Locate the cell with the specified text and output its (X, Y) center coordinate. 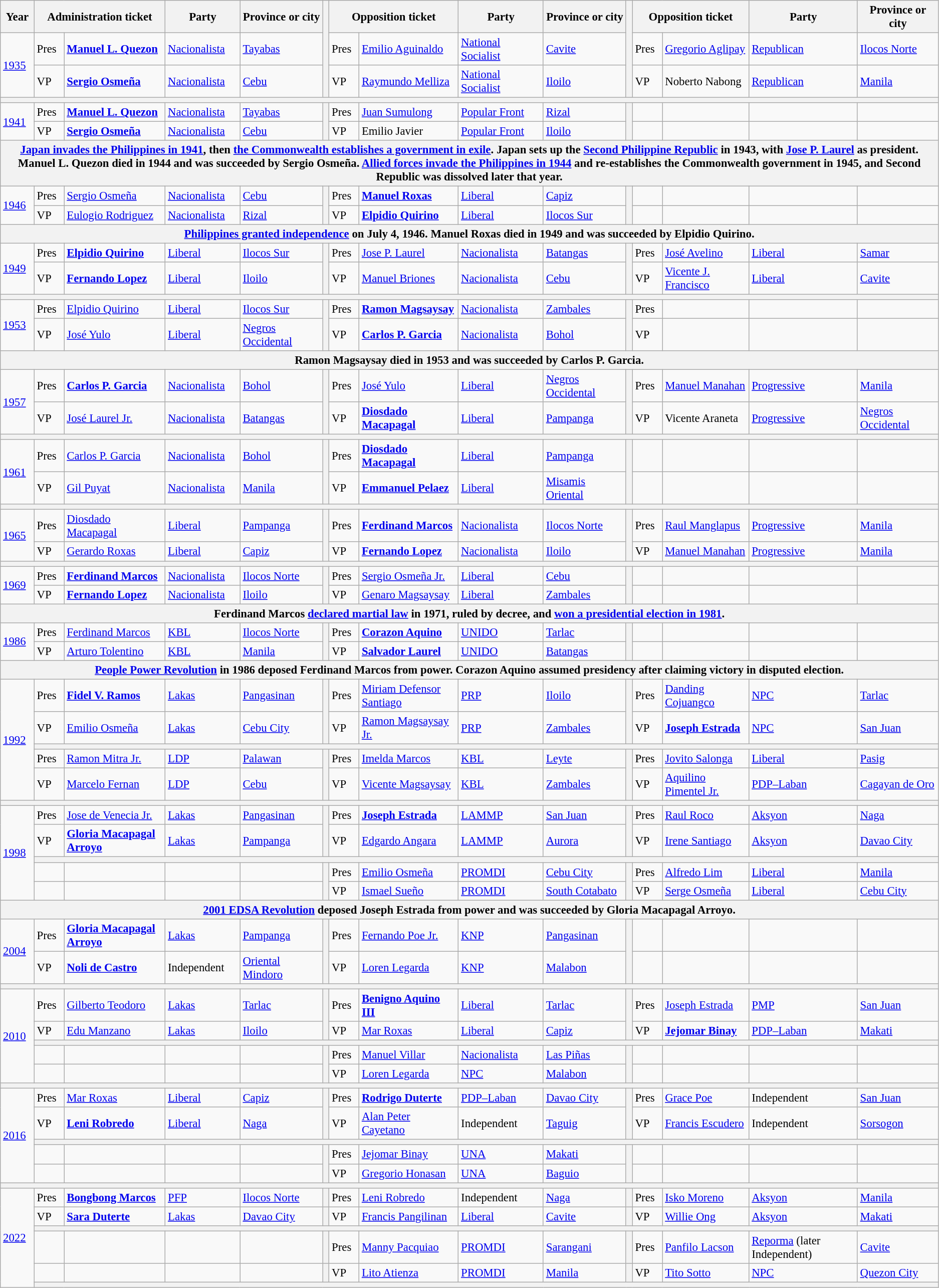
Edu Manzano (115, 1031)
1949 (17, 269)
Genaro Magsaysay (409, 594)
Grace Poe (706, 1098)
1998 (17, 853)
Raul Roco (706, 815)
Reporma (later Independent) (803, 1247)
Tito Sotto (706, 1273)
Rodrigo Duterte (409, 1098)
People Power Revolution in 1986 deposed Ferdinand Marcos from power. Corazon Aquino assumed presidency after claiming victory in disputed election. (469, 670)
Salvador Laurel (409, 651)
Serge Osmeña (706, 891)
Gilberto Teodoro (115, 1005)
Manuel Roxas (409, 196)
Noberto Nabong (706, 81)
Ramon Magsaysay (409, 309)
Baguio (584, 1173)
Raymundo Melliza (409, 81)
1946 (17, 205)
Cagayan de Oro (898, 785)
Taguig (584, 1124)
1957 (17, 402)
Aurora (584, 841)
2022 (17, 1238)
Marcelo Fernan (115, 785)
Gerardo Roxas (115, 552)
Manny Pacquiao (409, 1247)
Juan Sumulong (409, 112)
Vicente Magsaysay (409, 785)
Gil Puyat (115, 488)
Benigno Aquino III (409, 1005)
Willie Ong (706, 1216)
Emmanuel Pelaez (409, 488)
Sergio Osmeña Jr. (409, 576)
Eulogio Rodriguez (115, 215)
Danding Cojuangco (706, 696)
Vicente Araneta (706, 418)
Alfredo Lim (706, 872)
Las Piñas (584, 1055)
1965 (17, 535)
Gregorio Honasan (409, 1173)
1992 (17, 740)
1953 (17, 325)
Corazon Aquino (409, 632)
Leyte (584, 759)
2001 EDSA Revolution deposed Joseph Estrada from power and was succeeded by Gloria Macapagal Arroyo. (469, 910)
José Avelino (706, 253)
1935 (17, 65)
Arturo Tolentino (115, 651)
Miriam Defensor Santiago (409, 696)
Jovito Salonga (706, 759)
Aquilino Pimentel Jr. (706, 785)
Emilio Aguinaldo (409, 49)
Jose P. Laurel (409, 253)
Ferdinand Marcos declared martial law in 1971, ruled by decree, and won a presidential election in 1981. (469, 613)
Vicente J. Francisco (706, 278)
Francis Escudero (706, 1124)
2010 (17, 1036)
Misamis Oriental (584, 488)
Administration ticket (99, 17)
Sorsogon (898, 1124)
2016 (17, 1136)
Quezon City (898, 1273)
Fernando Poe Jr. (409, 935)
Imelda Marcos (409, 759)
2004 (17, 951)
Samar (898, 253)
Bongbong Marcos (115, 1197)
1969 (17, 585)
South Cotabato (584, 891)
Noli de Castro (115, 967)
Ramon Magsaysay Jr. (409, 728)
Manuel Briones (409, 278)
Sara Duterte (115, 1216)
Isko Moreno (706, 1197)
Ramon Mitra Jr. (115, 759)
José Laurel Jr. (115, 418)
1941 (17, 121)
Gregorio Aglipay (706, 49)
Emilio Javier (409, 131)
Year (17, 17)
Oriental Mindoro (282, 967)
Jose de Venecia Jr. (115, 815)
Raul Manglapus (706, 526)
Alan Peter Cayetano (409, 1124)
Pasig (898, 759)
Francis Pangilinan (409, 1216)
Palawan (282, 759)
Fidel V. Ramos (115, 696)
Manuel Villar (409, 1055)
Panfilo Lacson (706, 1247)
1986 (17, 641)
Ismael Sueño (409, 891)
Irene Santiago (706, 841)
Lito Atienza (409, 1273)
Sarangani (584, 1247)
PFP (202, 1197)
Ramon Magsaysay died in 1953 and was succeeded by Carlos P. Garcia. (469, 360)
PMP (803, 1005)
1961 (17, 472)
Edgardo Angara (409, 841)
Philippines granted independence on July 4, 1946. Manuel Roxas died in 1949 and was succeeded by Elpidio Quirino. (469, 234)
